For the text-containing cell, return its midpoint in [X, Y] coordinate format. 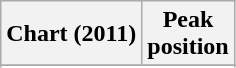
Peakposition [188, 34]
Chart (2011) [72, 34]
